Capture the cell that displays the provided text and extract its (X, Y) central coordinate. 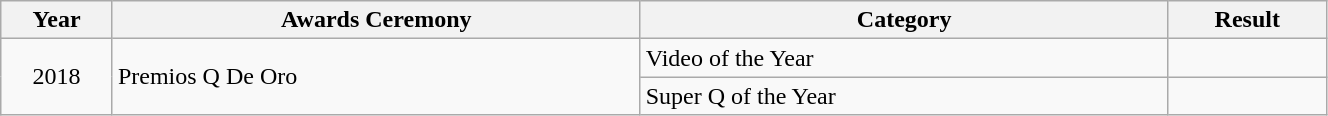
Year (57, 20)
Category (904, 20)
Super Q of the Year (904, 96)
Result (1247, 20)
2018 (57, 77)
Video of the Year (904, 58)
Premios Q De Oro (376, 77)
Awards Ceremony (376, 20)
